Locate the cell with the specified text and output its (X, Y) center coordinate. 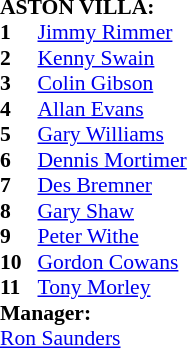
7 (19, 185)
Gary Williams (112, 135)
6 (19, 160)
5 (19, 135)
11 (19, 287)
Colin Gibson (112, 83)
Tony Morley (112, 287)
Dennis Mortimer (112, 160)
4 (19, 109)
Allan Evans (112, 109)
Manager: (94, 313)
2 (19, 58)
9 (19, 237)
3 (19, 83)
8 (19, 211)
Kenny Swain (112, 58)
Jimmy Rimmer (112, 33)
Des Bremner (112, 185)
10 (19, 262)
Gordon Cowans (112, 262)
Peter Withe (112, 237)
Gary Shaw (112, 211)
1 (19, 33)
